Identify which cell holds the provided text, then report its (X, Y) central coordinate. 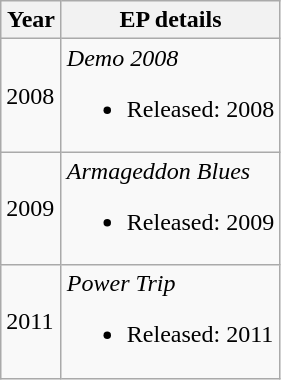
2011 (32, 322)
EP details (170, 20)
Armageddon BluesReleased: 2009 (170, 208)
2008 (32, 96)
2009 (32, 208)
Demo 2008Released: 2008 (170, 96)
Year (32, 20)
Power TripReleased: 2011 (170, 322)
